For the text-containing cell, return its midpoint in (X, Y) coordinate format. 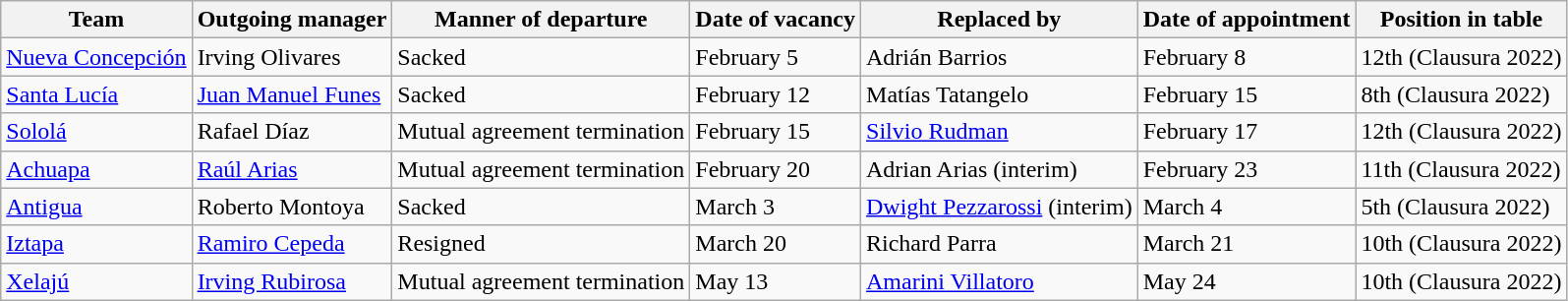
5th (Clausura 2022) (1461, 207)
Adrian Arias (interim) (1000, 169)
February 20 (776, 169)
Iztapa (96, 244)
February 5 (776, 57)
Resigned (541, 244)
Achuapa (96, 169)
Irving Olivares (292, 57)
Raúl Arias (292, 169)
Rafael Díaz (292, 132)
Dwight Pezzarossi (interim) (1000, 207)
March 21 (1247, 244)
Manner of departure (541, 20)
Juan Manuel Funes (292, 94)
Replaced by (1000, 20)
Date of appointment (1247, 20)
Richard Parra (1000, 244)
Santa Lucía (96, 94)
Roberto Montoya (292, 207)
May 13 (776, 281)
Outgoing manager (292, 20)
March 4 (1247, 207)
Matías Tatangelo (1000, 94)
11th (Clausura 2022) (1461, 169)
Antigua (96, 207)
Nueva Concepción (96, 57)
February 8 (1247, 57)
Irving Rubirosa (292, 281)
February 12 (776, 94)
Adrián Barrios (1000, 57)
March 20 (776, 244)
Ramiro Cepeda (292, 244)
Sololá (96, 132)
Date of vacancy (776, 20)
Silvio Rudman (1000, 132)
May 24 (1247, 281)
8th (Clausura 2022) (1461, 94)
Amarini Villatoro (1000, 281)
Position in table (1461, 20)
Xelajú (96, 281)
Team (96, 20)
February 17 (1247, 132)
March 3 (776, 207)
February 23 (1247, 169)
